Determine the [x, y] coordinate at the center of the cell enclosing the given text.  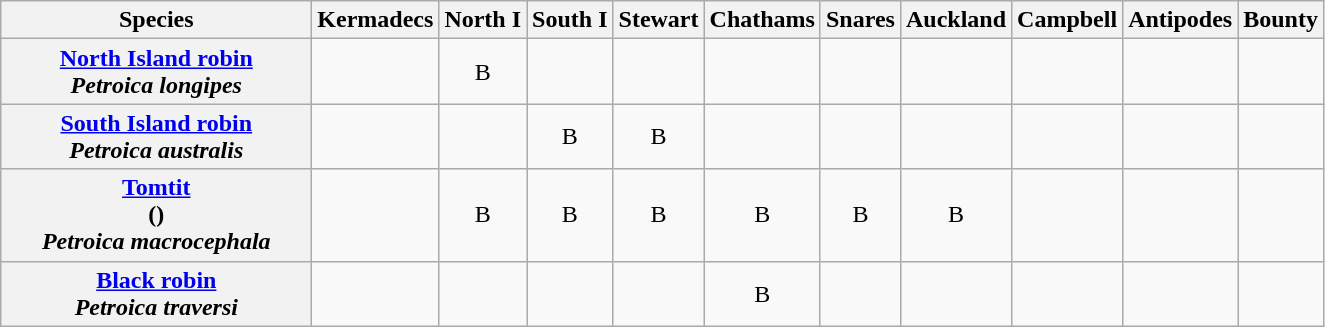
Kermadecs [376, 20]
Snares [860, 20]
North I [483, 20]
South Island robinPetroica australis [156, 136]
Antipodes [1180, 20]
Campbell [1068, 20]
Stewart [658, 20]
Bounty [1281, 20]
North Island robinPetroica longipes [156, 72]
South I [570, 20]
Species [156, 20]
Black robinPetroica traversi [156, 294]
Chathams [762, 20]
Auckland [956, 20]
Tomtit()Petroica macrocephala [156, 215]
